Return (X, Y) of the center of cell containing provided text 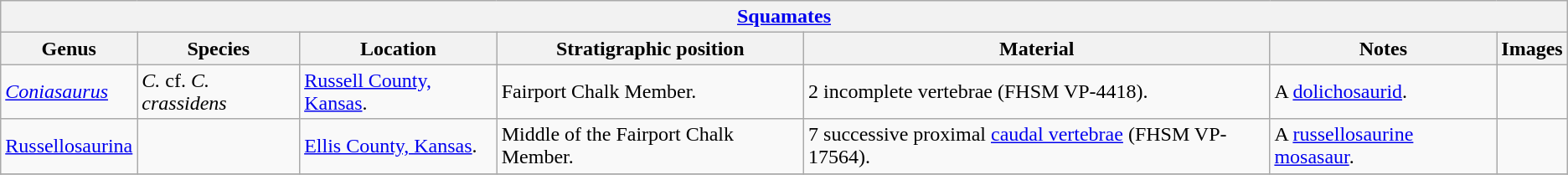
A dolichosaurid. (1384, 92)
Russellosaurina (69, 146)
Species (219, 49)
Genus (69, 49)
A russellosaurine mosasaur. (1384, 146)
C. cf. C. crassidens (219, 92)
Coniasaurus (69, 92)
Middle of the Fairport Chalk Member. (650, 146)
7 successive proximal caudal vertebrae (FHSM VP-17564). (1037, 146)
Material (1037, 49)
2 incomplete vertebrae (FHSM VP-4418). (1037, 92)
Notes (1384, 49)
Stratigraphic position (650, 49)
Location (399, 49)
Ellis County, Kansas. (399, 146)
Russell County, Kansas. (399, 92)
Fairport Chalk Member. (650, 92)
Images (1532, 49)
Squamates (784, 17)
